Provide the [X, Y] coordinate of the cell's center where the given text is located.  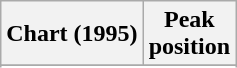
Chart (1995) [72, 34]
Peakposition [189, 34]
